From the cell containing the given text, extract its center point as [X, Y] coordinate. 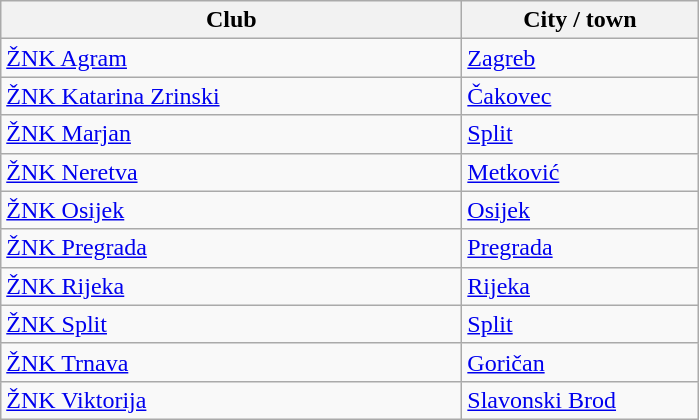
Club [232, 20]
ŽNK Rijeka [232, 286]
ŽNK Agram [232, 58]
ŽNK Katarina Zrinski [232, 96]
Pregrada [580, 248]
Slavonski Brod [580, 400]
ŽNK Neretva [232, 172]
ŽNK Split [232, 324]
City / town [580, 20]
Metković [580, 172]
Čakovec [580, 96]
ŽNK Trnava [232, 362]
Rijeka [580, 286]
Zagreb [580, 58]
ŽNK Osijek [232, 210]
Osijek [580, 210]
ŽNK Marjan [232, 134]
ŽNK Viktorija [232, 400]
ŽNK Pregrada [232, 248]
Goričan [580, 362]
